Return [X, Y] of the center of cell containing provided text 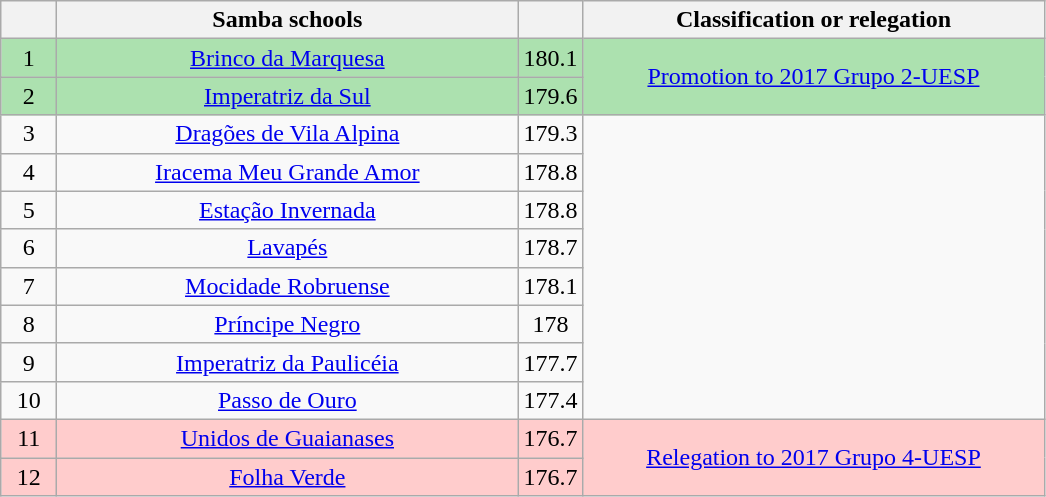
7 [29, 286]
Passo de Ouro [288, 400]
8 [29, 324]
Classification or relegation [814, 20]
178.1 [550, 286]
Brinco da Marquesa [288, 58]
180.1 [550, 58]
Folha Verde [288, 477]
10 [29, 400]
Dragões de Vila Alpina [288, 134]
Relegation to 2017 Grupo 4-UESP [814, 457]
Samba schools [288, 20]
178 [550, 324]
178.7 [550, 248]
177.4 [550, 400]
5 [29, 210]
1 [29, 58]
Imperatriz da Paulicéia [288, 362]
2 [29, 96]
Estação Invernada [288, 210]
Unidos de Guaianases [288, 438]
3 [29, 134]
Promotion to 2017 Grupo 2-UESP [814, 77]
177.7 [550, 362]
11 [29, 438]
9 [29, 362]
4 [29, 172]
Lavapés [288, 248]
Imperatriz da Sul [288, 96]
Iracema Meu Grande Amor [288, 172]
179.6 [550, 96]
12 [29, 477]
6 [29, 248]
179.3 [550, 134]
Príncipe Negro [288, 324]
Mocidade Robruense [288, 286]
